Pinpoint the cell where the given text exists, returning its [X, Y] midpoint coordinate. 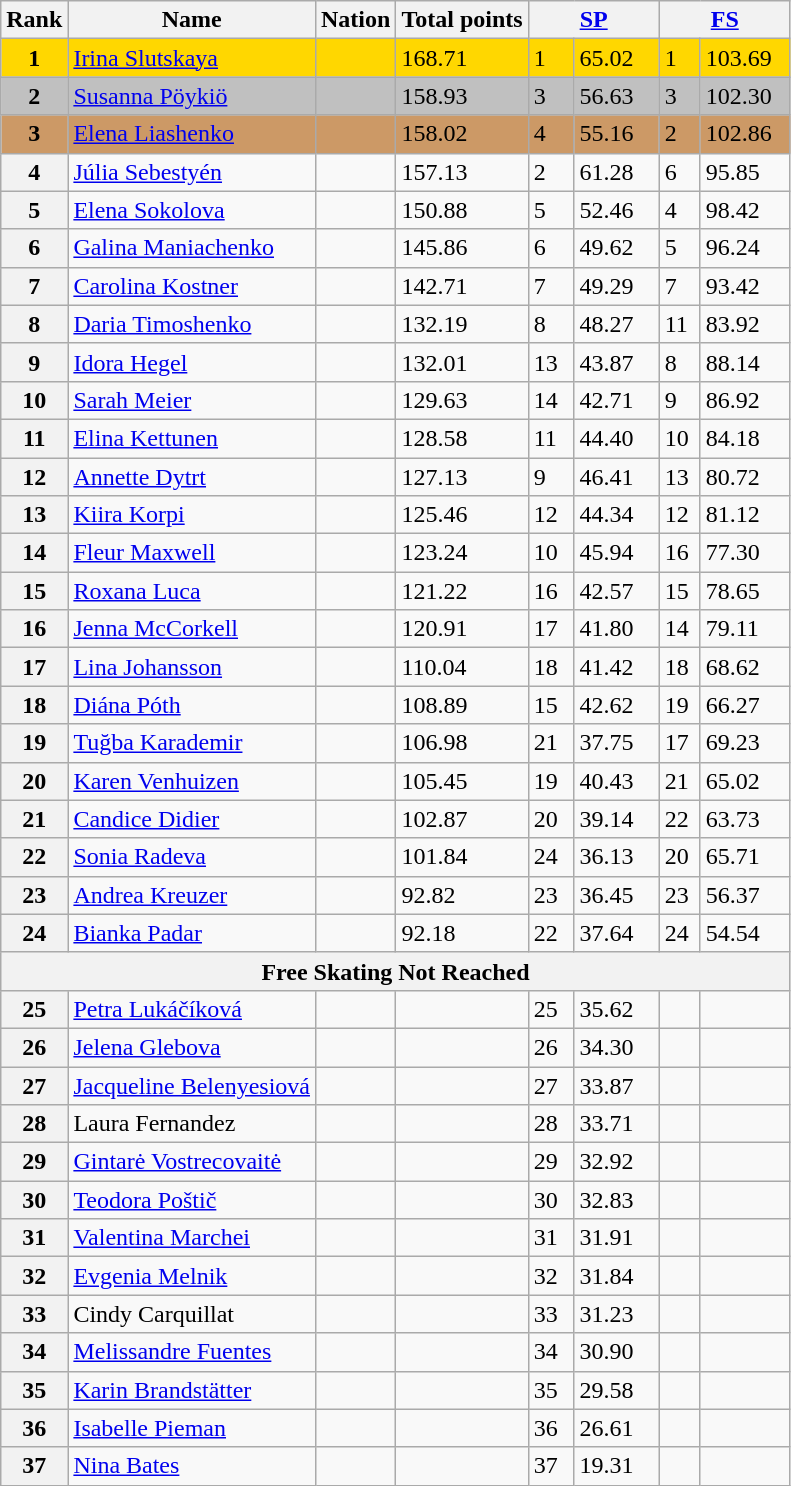
19.31 [616, 1466]
Candice Didier [192, 819]
129.63 [462, 400]
Andrea Kreuzer [192, 895]
Valentina Marchei [192, 1238]
92.82 [462, 895]
157.13 [462, 172]
56.37 [745, 895]
65.71 [745, 857]
105.45 [462, 781]
Lina Johansson [192, 667]
132.01 [462, 362]
Name [192, 20]
79.11 [745, 629]
168.71 [462, 58]
Total points [462, 20]
77.30 [745, 553]
127.13 [462, 477]
44.34 [616, 515]
Sonia Radeva [192, 857]
Bianka Padar [192, 933]
68.62 [745, 667]
81.12 [745, 515]
48.27 [616, 324]
69.23 [745, 743]
52.46 [616, 210]
84.18 [745, 438]
42.71 [616, 400]
37.75 [616, 743]
26.61 [616, 1428]
35.62 [616, 1009]
95.85 [745, 172]
Sarah Meier [192, 400]
Isabelle Pieman [192, 1428]
Annette Dytrt [192, 477]
30.90 [616, 1352]
61.28 [616, 172]
92.18 [462, 933]
Tuğba Karademir [192, 743]
Jacqueline Belenyesiová [192, 1085]
FS [724, 20]
Gintarė Vostrecovaitė [192, 1162]
45.94 [616, 553]
42.62 [616, 705]
41.80 [616, 629]
Irina Slutskaya [192, 58]
Elena Liashenko [192, 134]
29.58 [616, 1390]
106.98 [462, 743]
96.24 [745, 248]
132.19 [462, 324]
Susanna Pöykiö [192, 96]
56.63 [616, 96]
36.13 [616, 857]
Rank [34, 20]
Diána Póth [192, 705]
34.30 [616, 1047]
150.88 [462, 210]
93.42 [745, 286]
Júlia Sebestyén [192, 172]
103.69 [745, 58]
80.72 [745, 477]
Elina Kettunen [192, 438]
123.24 [462, 553]
33.87 [616, 1085]
Carolina Kostner [192, 286]
98.42 [745, 210]
128.58 [462, 438]
41.42 [616, 667]
110.04 [462, 667]
142.71 [462, 286]
102.30 [745, 96]
158.02 [462, 134]
49.62 [616, 248]
83.92 [745, 324]
66.27 [745, 705]
145.86 [462, 248]
49.29 [616, 286]
78.65 [745, 591]
37.64 [616, 933]
125.46 [462, 515]
Nina Bates [192, 1466]
Roxana Luca [192, 591]
31.91 [616, 1238]
42.57 [616, 591]
Jelena Glebova [192, 1047]
54.54 [745, 933]
86.92 [745, 400]
Melissandre Fuentes [192, 1352]
Fleur Maxwell [192, 553]
33.71 [616, 1124]
Daria Timoshenko [192, 324]
158.93 [462, 96]
Jenna McCorkell [192, 629]
31.84 [616, 1276]
Free Skating Not Reached [396, 971]
36.45 [616, 895]
46.41 [616, 477]
Evgenia Melnik [192, 1276]
Teodora Poštič [192, 1200]
Kiira Korpi [192, 515]
Petra Lukáčíková [192, 1009]
Karin Brandstätter [192, 1390]
Galina Maniachenko [192, 248]
Nation [355, 20]
40.43 [616, 781]
Cindy Carquillat [192, 1314]
108.89 [462, 705]
102.87 [462, 819]
120.91 [462, 629]
44.40 [616, 438]
Elena Sokolova [192, 210]
43.87 [616, 362]
Karen Venhuizen [192, 781]
55.16 [616, 134]
SP [594, 20]
121.22 [462, 591]
31.23 [616, 1314]
39.14 [616, 819]
88.14 [745, 362]
32.92 [616, 1162]
Idora Hegel [192, 362]
102.86 [745, 134]
Laura Fernandez [192, 1124]
101.84 [462, 857]
32.83 [616, 1200]
63.73 [745, 819]
